Return (x, y) of the center of cell containing provided text 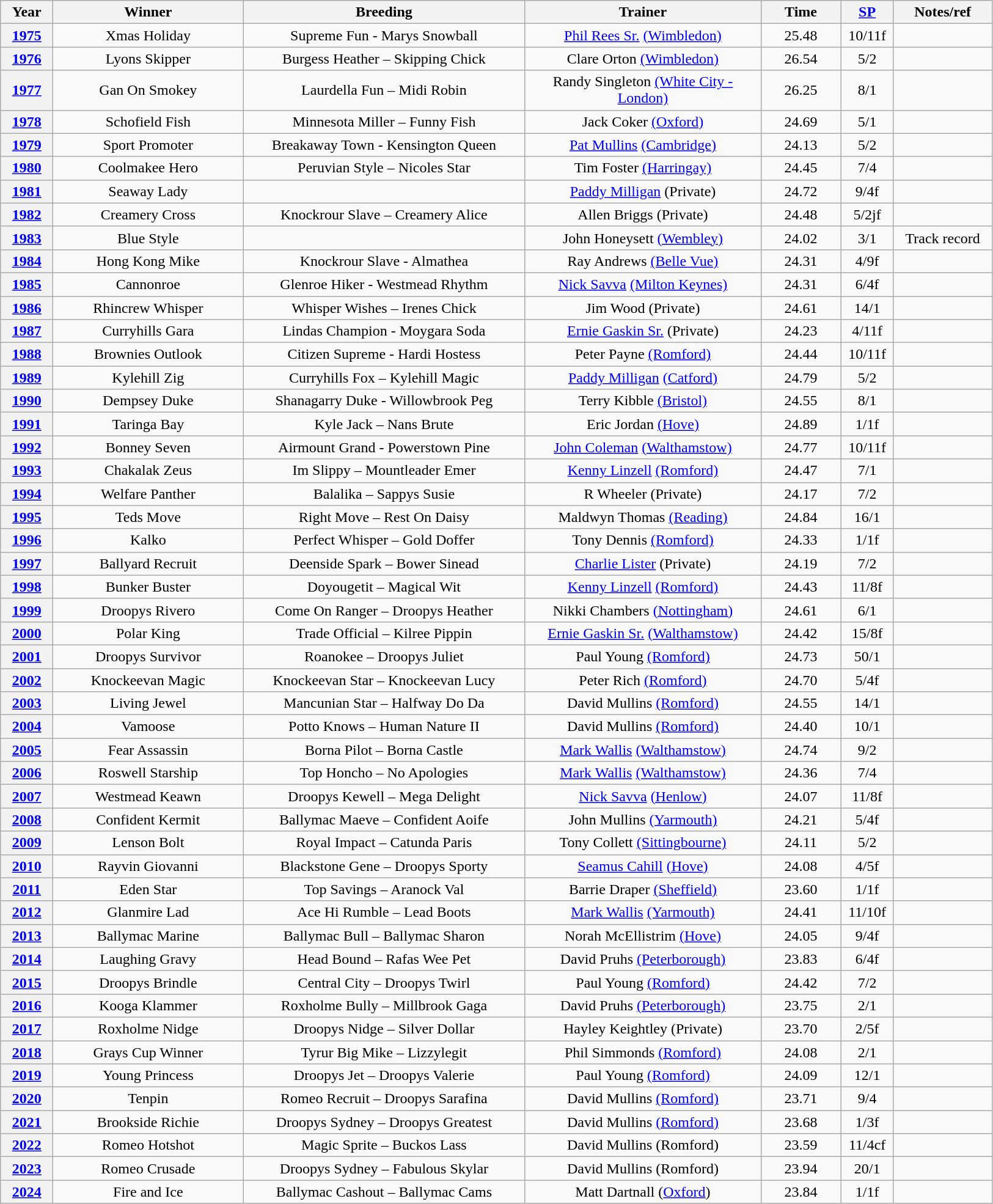
Romeo Hotshot (148, 1145)
Charlie Lister (Private) (643, 563)
23.60 (801, 889)
Droopys Sydney – Droopys Greatest (384, 1122)
1983 (27, 238)
24.48 (801, 215)
1984 (27, 261)
Peter Payne (Romford) (643, 354)
2003 (27, 703)
Rhincrew Whisper (148, 307)
Polar King (148, 633)
24.23 (801, 331)
2000 (27, 633)
5/1 (867, 122)
24.89 (801, 424)
26.54 (801, 59)
2015 (27, 982)
Citizen Supreme - Hardi Hostess (384, 354)
Maldwyn Thomas (Reading) (643, 517)
Paddy Milligan (Private) (643, 191)
1992 (27, 447)
Potto Knows – Human Nature II (384, 727)
Minnesota Miller – Funny Fish (384, 122)
Tenpin (148, 1099)
1985 (27, 284)
9/4 (867, 1099)
Nick Savva (Henlow) (643, 796)
1999 (27, 610)
Ballyard Recruit (148, 563)
24.02 (801, 238)
Ballymac Bull – Ballymac Sharon (384, 936)
Cannonroe (148, 284)
50/1 (867, 656)
Glenroe Hiker - Westmead Rhythm (384, 284)
Nikki Chambers (Nottingham) (643, 610)
24.43 (801, 587)
2019 (27, 1076)
Laurdella Fun – Midi Robin (384, 90)
Eric Jordan (Hove) (643, 424)
Xmas Holiday (148, 35)
7/1 (867, 471)
Year (27, 12)
Lyons Skipper (148, 59)
Droopys Survivor (148, 656)
Blue Style (148, 238)
24.05 (801, 936)
23.75 (801, 1005)
Curryhills Gara (148, 331)
Terry Kibble (Bristol) (643, 401)
Fire and Ice (148, 1192)
24.36 (801, 773)
Ernie Gaskin Sr. (Walthamstow) (643, 633)
Knockrour Slave - Almathea (384, 261)
24.73 (801, 656)
23.70 (801, 1029)
Perfect Whisper – Gold Doffer (384, 540)
Roanokee – Droopys Juliet (384, 656)
Dempsey Duke (148, 401)
9/2 (867, 750)
Phil Simmonds (Romford) (643, 1052)
Ballymac Cashout – Ballymac Cams (384, 1192)
1980 (27, 168)
24.70 (801, 680)
2008 (27, 820)
Roxholme Nidge (148, 1029)
Creamery Cross (148, 215)
24.41 (801, 912)
23.68 (801, 1122)
Blackstone Gene – Droopys Sporty (384, 866)
12/1 (867, 1076)
10/1 (867, 727)
1996 (27, 540)
John Coleman (Walthamstow) (643, 447)
24.33 (801, 540)
Allen Briggs (Private) (643, 215)
24.17 (801, 494)
2006 (27, 773)
Kylehill Zig (148, 378)
Royal Impact – Catunda Paris (384, 843)
20/1 (867, 1169)
Confident Kermit (148, 820)
2020 (27, 1099)
23.94 (801, 1169)
Schofield Fish (148, 122)
1982 (27, 215)
Kalko (148, 540)
Young Princess (148, 1076)
Laughing Gravy (148, 959)
Roxholme Bully – Millbrook Gaga (384, 1005)
Chakalak Zeus (148, 471)
Kooga Klammer (148, 1005)
Droopys Nidge – Silver Dollar (384, 1029)
Curryhills Fox – Kylehill Magic (384, 378)
24.11 (801, 843)
Knockeevan Star – Knockeevan Lucy (384, 680)
Paddy Milligan (Catford) (643, 378)
1989 (27, 378)
2009 (27, 843)
2012 (27, 912)
Doyougetit – Magical Wit (384, 587)
1995 (27, 517)
2018 (27, 1052)
Mancunian Star – Halfway Do Da (384, 703)
Ballymac Maeve – Confident Aoife (384, 820)
1987 (27, 331)
Magic Sprite – Buckos Lass (384, 1145)
Head Bound – Rafas Wee Pet (384, 959)
Balalika – Sappys Susie (384, 494)
Hayley Keightley (Private) (643, 1029)
Glanmire Lad (148, 912)
2021 (27, 1122)
Jim Wood (Private) (643, 307)
1997 (27, 563)
1978 (27, 122)
11/10f (867, 912)
Seaway Lady (148, 191)
2022 (27, 1145)
Droopys Sydney – Fabulous Skylar (384, 1169)
Peter Rich (Romford) (643, 680)
Norah McEllistrim (Hove) (643, 936)
24.21 (801, 820)
24.45 (801, 168)
24.47 (801, 471)
1/3f (867, 1122)
1998 (27, 587)
Taringa Bay (148, 424)
24.79 (801, 378)
1994 (27, 494)
23.71 (801, 1099)
Grays Cup Winner (148, 1052)
24.84 (801, 517)
Eden Star (148, 889)
24.19 (801, 563)
1981 (27, 191)
Seamus Cahill (Hove) (643, 866)
24.72 (801, 191)
2024 (27, 1192)
1990 (27, 401)
23.84 (801, 1192)
Tyrur Big Mike – Lizzylegit (384, 1052)
Trade Official – Kilree Pippin (384, 633)
Deenside Spark – Bower Sinead (384, 563)
Living Jewel (148, 703)
2017 (27, 1029)
Teds Move (148, 517)
Barrie Draper (Sheffield) (643, 889)
24.44 (801, 354)
Brookside Richie (148, 1122)
2004 (27, 727)
3/1 (867, 238)
5/2jf (867, 215)
1977 (27, 90)
Jack Coker (Oxford) (643, 122)
Knockeevan Magic (148, 680)
Winner (148, 12)
2011 (27, 889)
24.40 (801, 727)
2010 (27, 866)
1979 (27, 145)
Sport Promoter (148, 145)
Supreme Fun - Marys Snowball (384, 35)
15/8f (867, 633)
1975 (27, 35)
23.59 (801, 1145)
Top Savings – Aranock Val (384, 889)
Track record (942, 238)
Ace Hi Rumble – Lead Boots (384, 912)
Kyle Jack – Nans Brute (384, 424)
Shanagarry Duke - Willowbrook Peg (384, 401)
24.09 (801, 1076)
Bonney Seven (148, 447)
Phil Rees Sr. (Wimbledon) (643, 35)
2002 (27, 680)
2001 (27, 656)
2007 (27, 796)
Hong Kong Mike (148, 261)
Whisper Wishes – Irenes Chick (384, 307)
Brownies Outlook (148, 354)
Knockrour Slave – Creamery Alice (384, 215)
Lindas Champion - Moygara Soda (384, 331)
Nick Savva (Milton Keynes) (643, 284)
Pat Mullins (Cambridge) (643, 145)
SP (867, 12)
24.13 (801, 145)
24.77 (801, 447)
Im Slippy – Mountleader Emer (384, 471)
John Honeysett (Wembley) (643, 238)
Droopys Rivero (148, 610)
Droopys Kewell – Mega Delight (384, 796)
2013 (27, 936)
23.83 (801, 959)
6/1 (867, 610)
Bunker Buster (148, 587)
Welfare Panther (148, 494)
2023 (27, 1169)
Ray Andrews (Belle Vue) (643, 261)
Lenson Bolt (148, 843)
Roswell Starship (148, 773)
Clare Orton (Wimbledon) (643, 59)
Tony Dennis (Romford) (643, 540)
Droopys Jet – Droopys Valerie (384, 1076)
Notes/ref (942, 12)
4/11f (867, 331)
Airmount Grand - Powerstown Pine (384, 447)
16/1 (867, 517)
Peruvian Style – Nicoles Star (384, 168)
Burgess Heather – Skipping Chick (384, 59)
Westmead Keawn (148, 796)
1993 (27, 471)
1991 (27, 424)
2014 (27, 959)
Mark Wallis (Yarmouth) (643, 912)
Randy Singleton (White City - London) (643, 90)
2005 (27, 750)
24.07 (801, 796)
John Mullins (Yarmouth) (643, 820)
2/5f (867, 1029)
Central City – Droopys Twirl (384, 982)
1976 (27, 59)
Ernie Gaskin Sr. (Private) (643, 331)
Top Honcho – No Apologies (384, 773)
Coolmakee Hero (148, 168)
1986 (27, 307)
4/5f (867, 866)
26.25 (801, 90)
24.69 (801, 122)
Tim Foster (Harringay) (643, 168)
11/4cf (867, 1145)
Droopys Brindle (148, 982)
Ballymac Marine (148, 936)
Breeding (384, 12)
Time (801, 12)
Rayvin Giovanni (148, 866)
Breakaway Town - Kensington Queen (384, 145)
Tony Collett (Sittingbourne) (643, 843)
Come On Ranger – Droopys Heather (384, 610)
Right Move – Rest On Daisy (384, 517)
Romeo Recruit – Droopys Sarafina (384, 1099)
24.74 (801, 750)
25.48 (801, 35)
Gan On Smokey (148, 90)
4/9f (867, 261)
Matt Dartnall (Oxford) (643, 1192)
Fear Assassin (148, 750)
Vamoose (148, 727)
R Wheeler (Private) (643, 494)
Romeo Crusade (148, 1169)
1988 (27, 354)
Trainer (643, 12)
2016 (27, 1005)
Borna Pilot – Borna Castle (384, 750)
